Detect which cell encompasses the target text, then output its (X, Y) center coordinate. 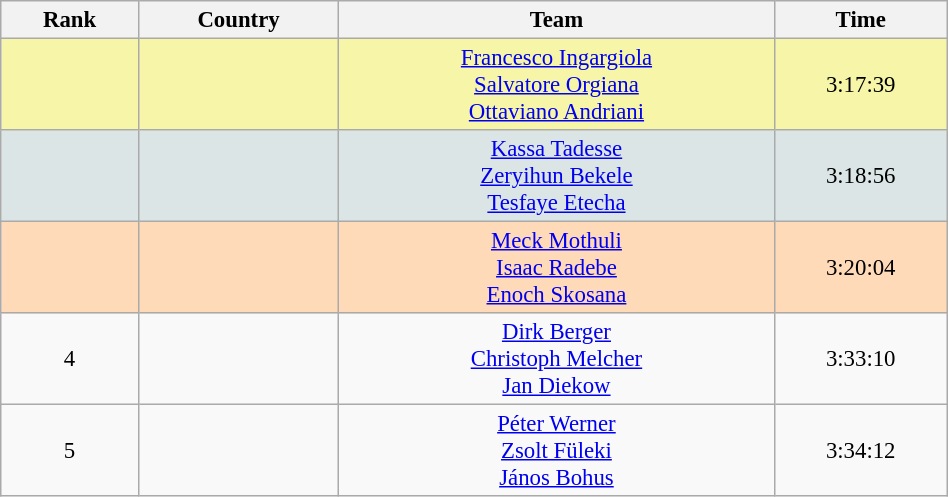
Team (556, 20)
3:34:12 (860, 451)
3:17:39 (860, 85)
5 (70, 451)
3:18:56 (860, 176)
Time (860, 20)
3:20:04 (860, 268)
Péter WernerZsolt FülekiJános Bohus (556, 451)
3:33:10 (860, 359)
Rank (70, 20)
Meck MothuliIsaac RadebeEnoch Skosana (556, 268)
Kassa TadesseZeryihun BekeleTesfaye Etecha (556, 176)
Country (238, 20)
Dirk BergerChristoph MelcherJan Diekow (556, 359)
Francesco IngargiolaSalvatore OrgianaOttaviano Andriani (556, 85)
4 (70, 359)
